For the text-containing cell, return its midpoint in [x, y] coordinate format. 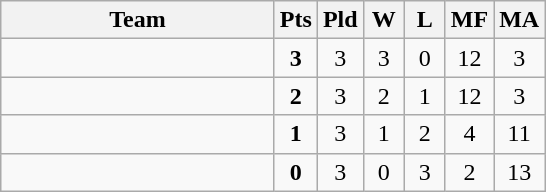
MA [520, 20]
13 [520, 172]
11 [520, 134]
MF [469, 20]
4 [469, 134]
Pld [340, 20]
W [384, 20]
L [424, 20]
Pts [296, 20]
Team [138, 20]
